Determine the (X, Y) coordinate at the center of the cell enclosing the given text.  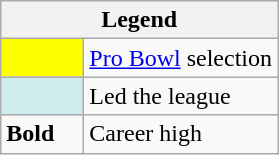
Legend (140, 20)
Led the league (181, 96)
Bold (42, 134)
Pro Bowl selection (181, 58)
Career high (181, 134)
